Return [x, y] of the center of cell containing provided text 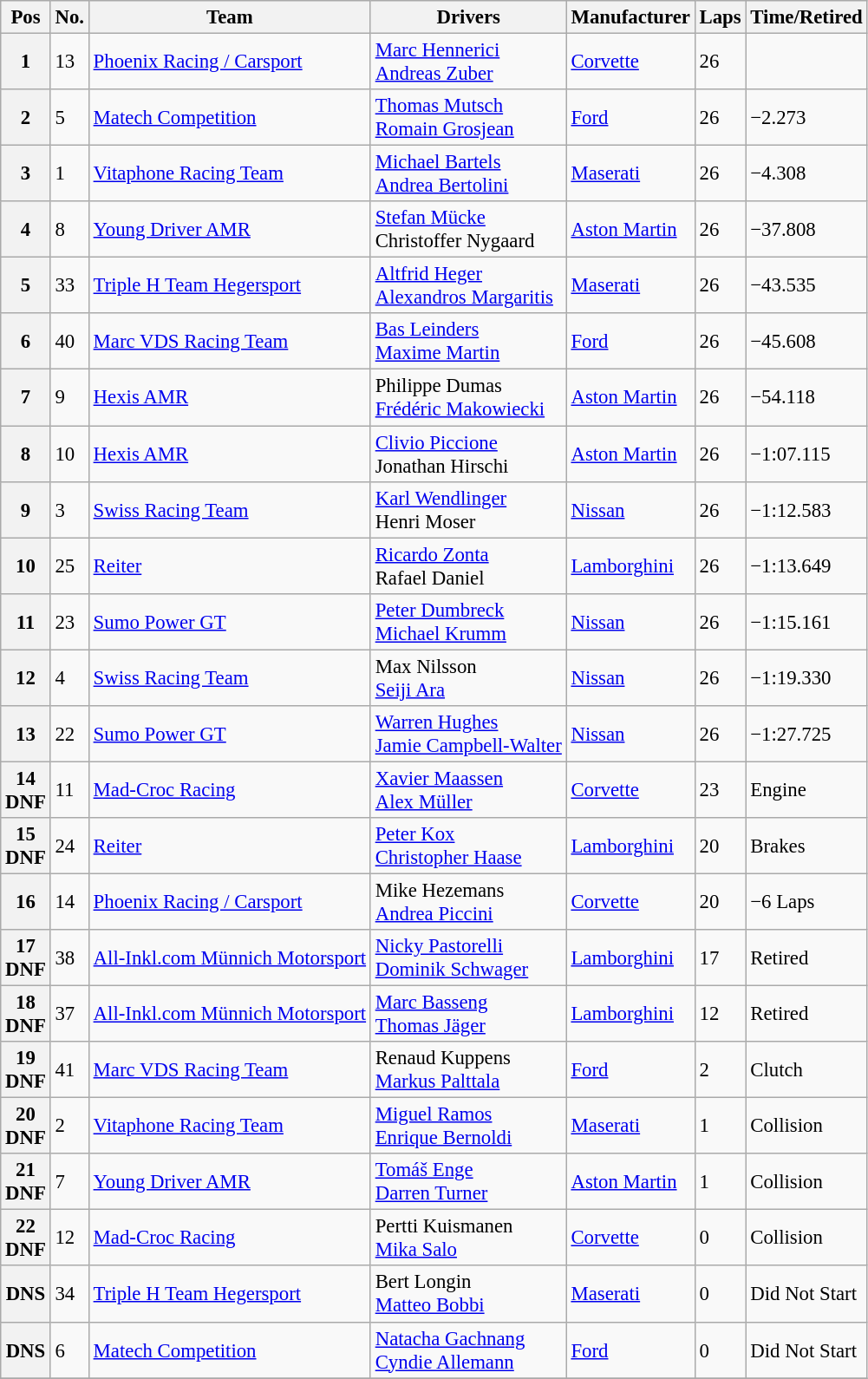
16 [26, 902]
Natacha Gachnang Cyndie Allemann [468, 1350]
38 [69, 957]
40 [69, 342]
Peter Kox Christopher Haase [468, 846]
Thomas Mutsch Romain Grosjean [468, 118]
Bert Longin Matteo Bobbi [468, 1294]
22 [69, 734]
Stefan Mücke Christoffer Nygaard [468, 229]
Clutch [806, 1070]
34 [69, 1294]
17DNF [26, 957]
Nicky Pastorelli Dominik Schwager [468, 957]
Warren Hughes Jamie Campbell-Walter [468, 734]
37 [69, 1015]
−43.535 [806, 286]
−2.273 [806, 118]
Max Nilsson Seiji Ara [468, 678]
41 [69, 1070]
Engine [806, 789]
−1:19.330 [806, 678]
Bas Leinders Maxime Martin [468, 342]
Miguel Ramos Enrique Bernoldi [468, 1126]
14 [69, 902]
Marc Hennerici Andreas Zuber [468, 62]
Karl Wendlinger Henri Moser [468, 510]
21DNF [26, 1181]
Xavier Maassen Alex Müller [468, 789]
−6 Laps [806, 902]
Laps [720, 17]
24 [69, 846]
18DNF [26, 1015]
Pos [26, 17]
Time/Retired [806, 17]
Michael Bartels Andrea Bertolini [468, 173]
Renaud Kuppens Markus Palttala [468, 1070]
Marc Basseng Thomas Jäger [468, 1015]
−54.118 [806, 397]
−1:12.583 [806, 510]
Altfrid Heger Alexandros Margaritis [468, 286]
Mike Hezemans Andrea Piccini [468, 902]
No. [69, 17]
Team [229, 17]
22DNF [26, 1238]
20DNF [26, 1126]
Drivers [468, 17]
Philippe Dumas Frédéric Makowiecki [468, 397]
−45.608 [806, 342]
−4.308 [806, 173]
Clivio Piccione Jonathan Hirschi [468, 454]
−1:27.725 [806, 734]
Manufacturer [630, 17]
Peter Dumbreck Michael Krumm [468, 621]
33 [69, 286]
Tomáš Enge Darren Turner [468, 1181]
−1:13.649 [806, 565]
15DNF [26, 846]
Brakes [806, 846]
14DNF [26, 789]
25 [69, 565]
−1:15.161 [806, 621]
19DNF [26, 1070]
−37.808 [806, 229]
Ricardo Zonta Rafael Daniel [468, 565]
Pertti Kuismanen Mika Salo [468, 1238]
17 [720, 957]
−1:07.115 [806, 454]
